Return [X, Y] of the center of cell containing provided text 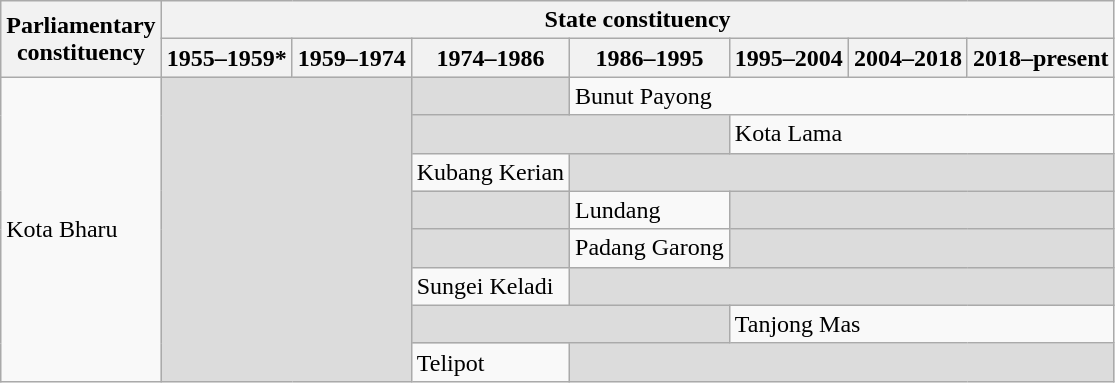
2018–present [1040, 58]
Lundang [650, 210]
1959–1974 [352, 58]
Padang Garong [650, 248]
Tanjong Mas [922, 324]
1974–1986 [490, 58]
Bunut Payong [842, 96]
1986–1995 [650, 58]
1995–2004 [788, 58]
State constituency [638, 20]
1955–1959* [226, 58]
Kubang Kerian [490, 172]
Parliamentaryconstituency [81, 39]
Telipot [490, 362]
Sungei Keladi [490, 286]
2004–2018 [908, 58]
Kota Bharu [81, 229]
Kota Lama [922, 134]
